Identify which cell holds the provided text, then report its (x, y) central coordinate. 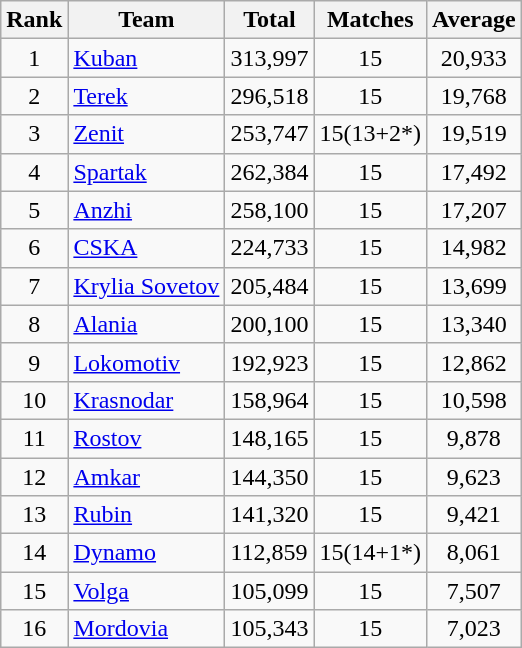
Average (474, 20)
313,997 (270, 58)
Alania (146, 324)
112,859 (270, 553)
105,343 (270, 629)
Zenit (146, 134)
Matches (370, 20)
258,100 (270, 210)
16 (34, 629)
144,350 (270, 477)
Krylia Sovetov (146, 286)
11 (34, 438)
14,982 (474, 248)
Total (270, 20)
12 (34, 477)
3 (34, 134)
253,747 (270, 134)
19,519 (474, 134)
Kuban (146, 58)
9,623 (474, 477)
Rostov (146, 438)
192,923 (270, 362)
5 (34, 210)
141,320 (270, 515)
Dynamo (146, 553)
9,421 (474, 515)
7 (34, 286)
Rubin (146, 515)
20,933 (474, 58)
13 (34, 515)
Krasnodar (146, 400)
9,878 (474, 438)
296,518 (270, 96)
Volga (146, 591)
Terek (146, 96)
15(14+1*) (370, 553)
12,862 (474, 362)
9 (34, 362)
13,699 (474, 286)
105,099 (270, 591)
148,165 (270, 438)
17,492 (474, 172)
13,340 (474, 324)
19,768 (474, 96)
1 (34, 58)
8,061 (474, 553)
4 (34, 172)
Team (146, 20)
2 (34, 96)
Amkar (146, 477)
15(13+2*) (370, 134)
Anzhi (146, 210)
10,598 (474, 400)
Spartak (146, 172)
Mordovia (146, 629)
205,484 (270, 286)
CSKA (146, 248)
224,733 (270, 248)
200,100 (270, 324)
6 (34, 248)
Rank (34, 20)
7,023 (474, 629)
Lokomotiv (146, 362)
7,507 (474, 591)
17,207 (474, 210)
8 (34, 324)
262,384 (270, 172)
14 (34, 553)
10 (34, 400)
158,964 (270, 400)
